Return [x, y] of the center of cell containing provided text 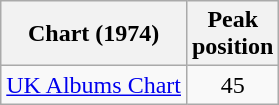
UK Albums Chart [94, 85]
Peakposition [232, 34]
45 [232, 85]
Chart (1974) [94, 34]
